Provide the (X, Y) coordinate of the cell's center where the given text is located.  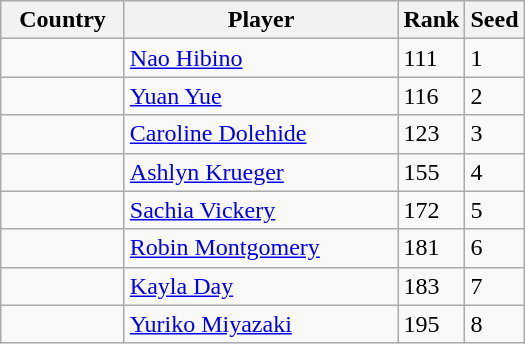
195 (432, 324)
5 (494, 210)
Sachia Vickery (261, 210)
Rank (432, 20)
Caroline Dolehide (261, 134)
7 (494, 286)
Player (261, 20)
Country (63, 20)
116 (432, 96)
Kayla Day (261, 286)
3 (494, 134)
172 (432, 210)
Robin Montgomery (261, 248)
181 (432, 248)
1 (494, 58)
8 (494, 324)
4 (494, 172)
Ashlyn Krueger (261, 172)
Yuan Yue (261, 96)
6 (494, 248)
Nao Hibino (261, 58)
183 (432, 286)
Yuriko Miyazaki (261, 324)
123 (432, 134)
111 (432, 58)
155 (432, 172)
Seed (494, 20)
2 (494, 96)
